Capture the cell that displays the provided text and extract its (X, Y) central coordinate. 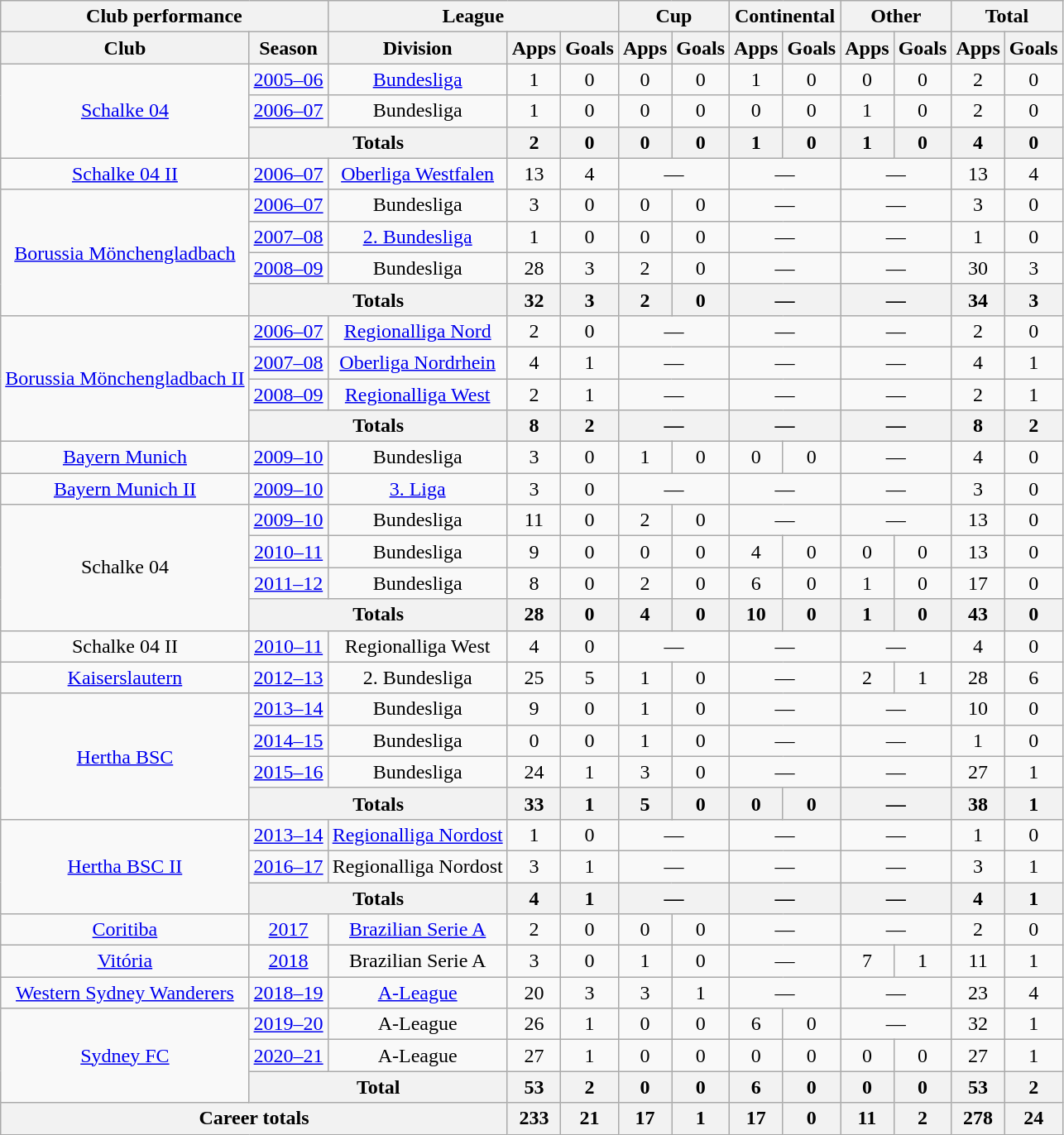
23 (978, 993)
Sydney FC (125, 1056)
25 (534, 678)
Continental (785, 17)
Hertha BSC (125, 756)
2016–17 (288, 866)
34 (978, 299)
Coritiba (125, 930)
Hertha BSC II (125, 866)
2019–20 (288, 1024)
League (473, 17)
2014–15 (288, 740)
30 (978, 268)
2020–21 (288, 1056)
2005–06 (288, 79)
Kaiserslautern (125, 678)
20 (534, 993)
2017 (288, 930)
Club (125, 48)
33 (534, 803)
7 (867, 961)
26 (534, 1024)
278 (978, 1118)
3. Liga (417, 489)
2015–16 (288, 772)
Bayern Munich II (125, 489)
2011–12 (288, 583)
Other (896, 17)
Oberliga Nordrhein (417, 362)
233 (534, 1118)
2012–13 (288, 678)
Division (417, 48)
Borussia Mönchengladbach II (125, 378)
Western Sydney Wanderers (125, 993)
21 (590, 1118)
Regionalliga Nord (417, 331)
Career totals (254, 1118)
Borussia Mönchengladbach (125, 252)
38 (978, 803)
Cup (673, 17)
Club performance (164, 17)
2018–19 (288, 993)
Vitória (125, 961)
Season (288, 48)
Bayern Munich (125, 457)
2018 (288, 961)
43 (978, 615)
Oberliga Westfalen (417, 174)
